Detect which cell encompasses the target text, then output its [x, y] center coordinate. 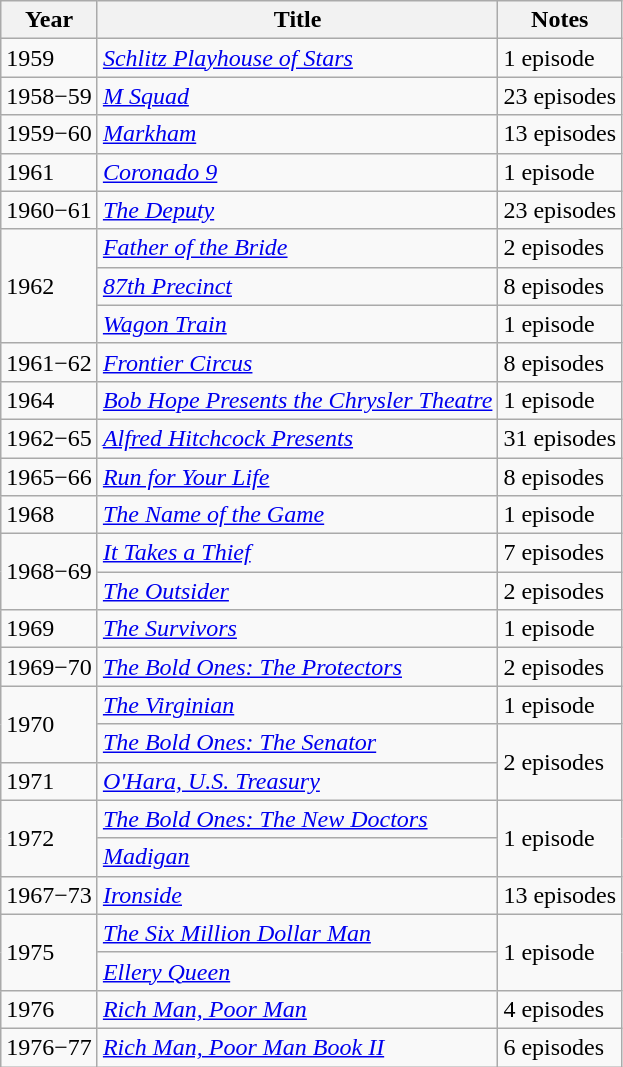
The Bold Ones: The Protectors [298, 667]
31 episodes [560, 438]
1961−62 [50, 362]
1965−66 [50, 477]
1961 [50, 172]
1976−77 [50, 1047]
Rich Man, Poor Man [298, 1009]
7 episodes [560, 553]
1962−65 [50, 438]
1969−70 [50, 667]
Run for Your Life [298, 477]
The Outsider [298, 591]
1972 [50, 838]
Madigan [298, 857]
The Six Million Dollar Man [298, 933]
M Squad [298, 96]
The Name of the Game [298, 515]
Wagon Train [298, 324]
1959 [50, 58]
Schlitz Playhouse of Stars [298, 58]
1962 [50, 286]
Coronado 9 [298, 172]
The Deputy [298, 210]
Year [50, 20]
Alfred Hitchcock Presents [298, 438]
Father of the Bride [298, 248]
The Bold Ones: The New Doctors [298, 819]
The Virginian [298, 705]
Markham [298, 134]
1968−69 [50, 572]
Ellery Queen [298, 971]
It Takes a Thief [298, 553]
1969 [50, 629]
Rich Man, Poor Man Book II [298, 1047]
4 episodes [560, 1009]
1976 [50, 1009]
87th Precinct [298, 286]
1970 [50, 724]
Bob Hope Presents the Chrysler Theatre [298, 400]
1960−61 [50, 210]
The Bold Ones: The Senator [298, 743]
1959−60 [50, 134]
Frontier Circus [298, 362]
Ironside [298, 895]
Title [298, 20]
6 episodes [560, 1047]
1975 [50, 952]
1967−73 [50, 895]
The Survivors [298, 629]
Notes [560, 20]
1958−59 [50, 96]
1964 [50, 400]
1971 [50, 781]
O'Hara, U.S. Treasury [298, 781]
1968 [50, 515]
